Pinpoint the cell where the given text exists, returning its (X, Y) midpoint coordinate. 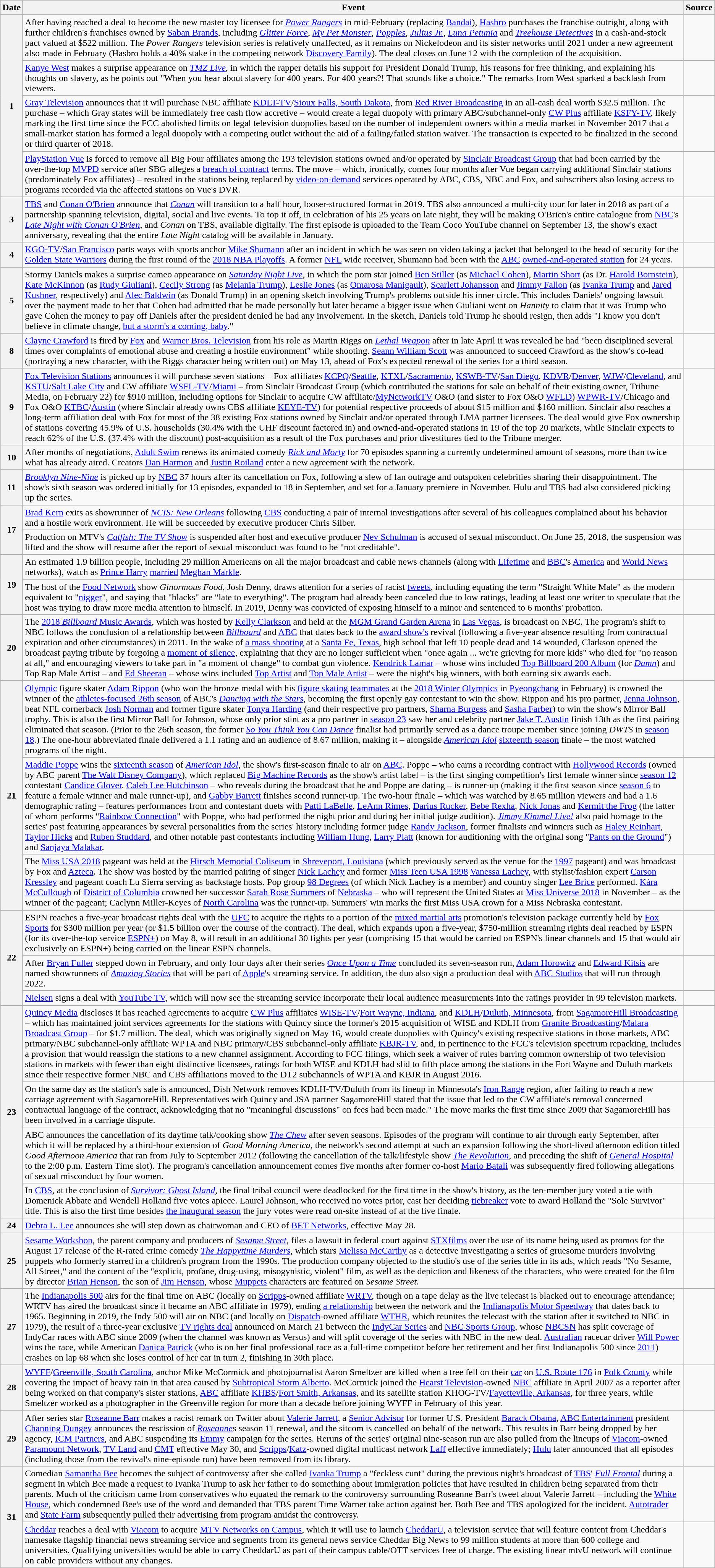
Event (353, 8)
22 (11, 957)
Debra L. Lee announces she will step down as chairwoman and CEO of BET Networks, effective May 28. (353, 1225)
10 (11, 457)
20 (11, 648)
8 (11, 351)
25 (11, 1260)
4 (11, 254)
Date (11, 8)
Source (699, 8)
29 (11, 1438)
24 (11, 1225)
28 (11, 1388)
31 (11, 1517)
27 (11, 1327)
11 (11, 487)
9 (11, 407)
19 (11, 585)
5 (11, 300)
3 (11, 219)
23 (11, 1112)
21 (11, 795)
17 (11, 530)
1 (11, 106)
